Search for the cell housing the specified text and yield its [X, Y] center coordinate. 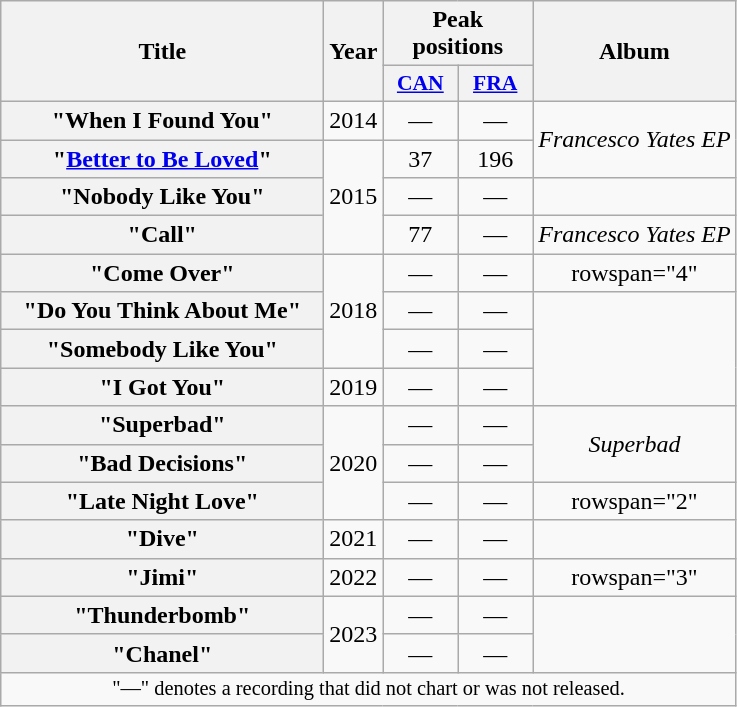
"—" denotes a recording that did not chart or was not released. [368, 689]
"Dive" [162, 539]
Title [162, 52]
Album [634, 52]
"Late Night Love" [162, 501]
rowspan="3" [634, 577]
2021 [354, 539]
77 [420, 235]
"Nobody Like You" [162, 197]
Year [354, 52]
"Call" [162, 235]
"When I Found You" [162, 120]
"Chanel" [162, 653]
FRA [496, 84]
"Come Over" [162, 273]
196 [496, 159]
"I Got You" [162, 387]
2023 [354, 634]
"Jimi" [162, 577]
2018 [354, 311]
Peak positions [458, 34]
rowspan="2" [634, 501]
2020 [354, 463]
37 [420, 159]
"Bad Decisions" [162, 463]
2022 [354, 577]
"Thunderbomb" [162, 615]
CAN [420, 84]
2019 [354, 387]
"Better to Be Loved" [162, 159]
rowspan="4" [634, 273]
"Do You Think About Me" [162, 311]
Superbad [634, 444]
2015 [354, 197]
2014 [354, 120]
"Somebody Like You" [162, 349]
"Superbad" [162, 425]
